Extract the [x, y] coordinate from the center of the cell holding the provided text.  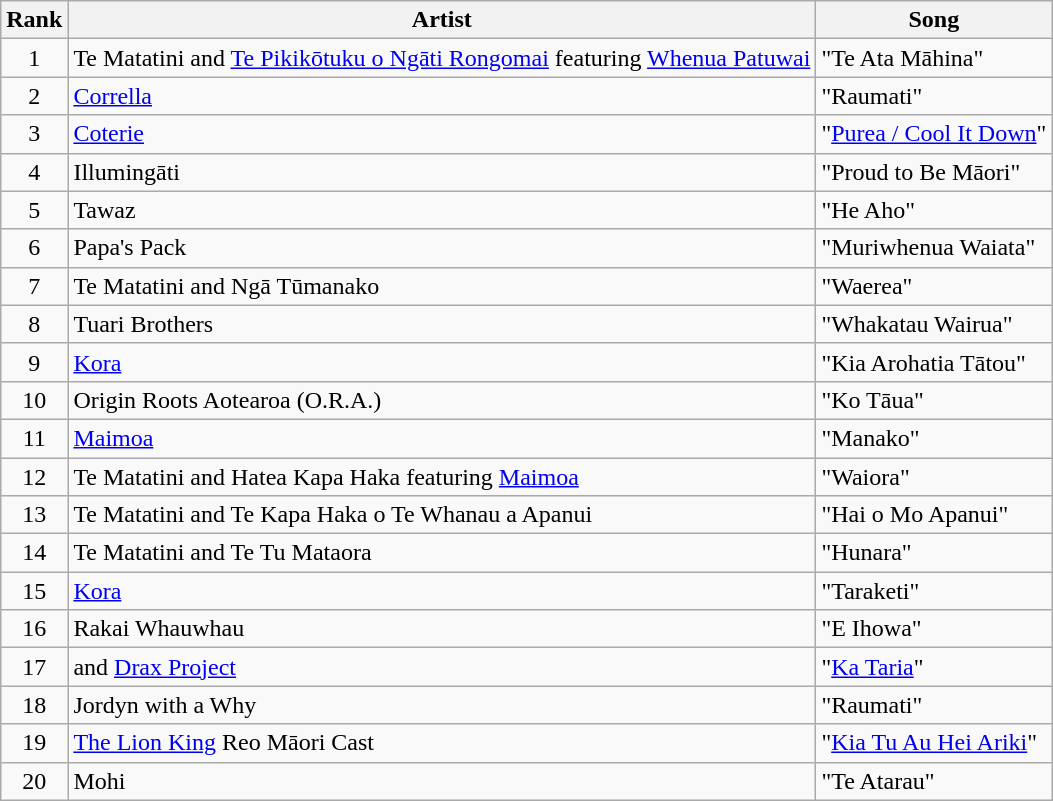
17 [34, 667]
Illumingāti [442, 172]
1 [34, 58]
Artist [442, 20]
6 [34, 248]
"E Ihowa" [934, 629]
"Ka Taria" [934, 667]
"Te Ata Māhina" [934, 58]
Mohi [442, 781]
18 [34, 705]
Rank [34, 20]
Tawaz [442, 210]
14 [34, 553]
10 [34, 400]
Jordyn with a Why [442, 705]
"Proud to Be Māori" [934, 172]
Rakai Whauwhau [442, 629]
19 [34, 743]
12 [34, 477]
"Waerea" [934, 286]
13 [34, 515]
"Te Atarau" [934, 781]
"Taraketi" [934, 591]
15 [34, 591]
"Kia Arohatia Tātou" [934, 362]
Corrella [442, 96]
Te Matatini and Ngā Tūmanako [442, 286]
"Waiora" [934, 477]
Song [934, 20]
"Muriwhenua Waiata" [934, 248]
16 [34, 629]
The Lion King Reo Māori Cast [442, 743]
Maimoa [442, 438]
11 [34, 438]
Te Matatini and Te Kapa Haka o Te Whanau a Apanui [442, 515]
"Ko Tāua" [934, 400]
"Hunara" [934, 553]
Te Matatini and Hatea Kapa Haka featuring Maimoa [442, 477]
and Drax Project [442, 667]
9 [34, 362]
2 [34, 96]
7 [34, 286]
"He Aho" [934, 210]
"Manako" [934, 438]
"Kia Tu Au Hei Ariki" [934, 743]
Coterie [442, 134]
8 [34, 324]
Papa's Pack [442, 248]
Te Matatini and Te Tu Mataora [442, 553]
"Whakatau Wairua" [934, 324]
"Hai o Mo Apanui" [934, 515]
Tuari Brothers [442, 324]
3 [34, 134]
20 [34, 781]
Te Matatini and Te Pikikōtuku o Ngāti Rongomai featuring Whenua Patuwai [442, 58]
5 [34, 210]
4 [34, 172]
Origin Roots Aotearoa (O.R.A.) [442, 400]
"Purea / Cool It Down" [934, 134]
